Return (X, Y) of the center of cell containing provided text 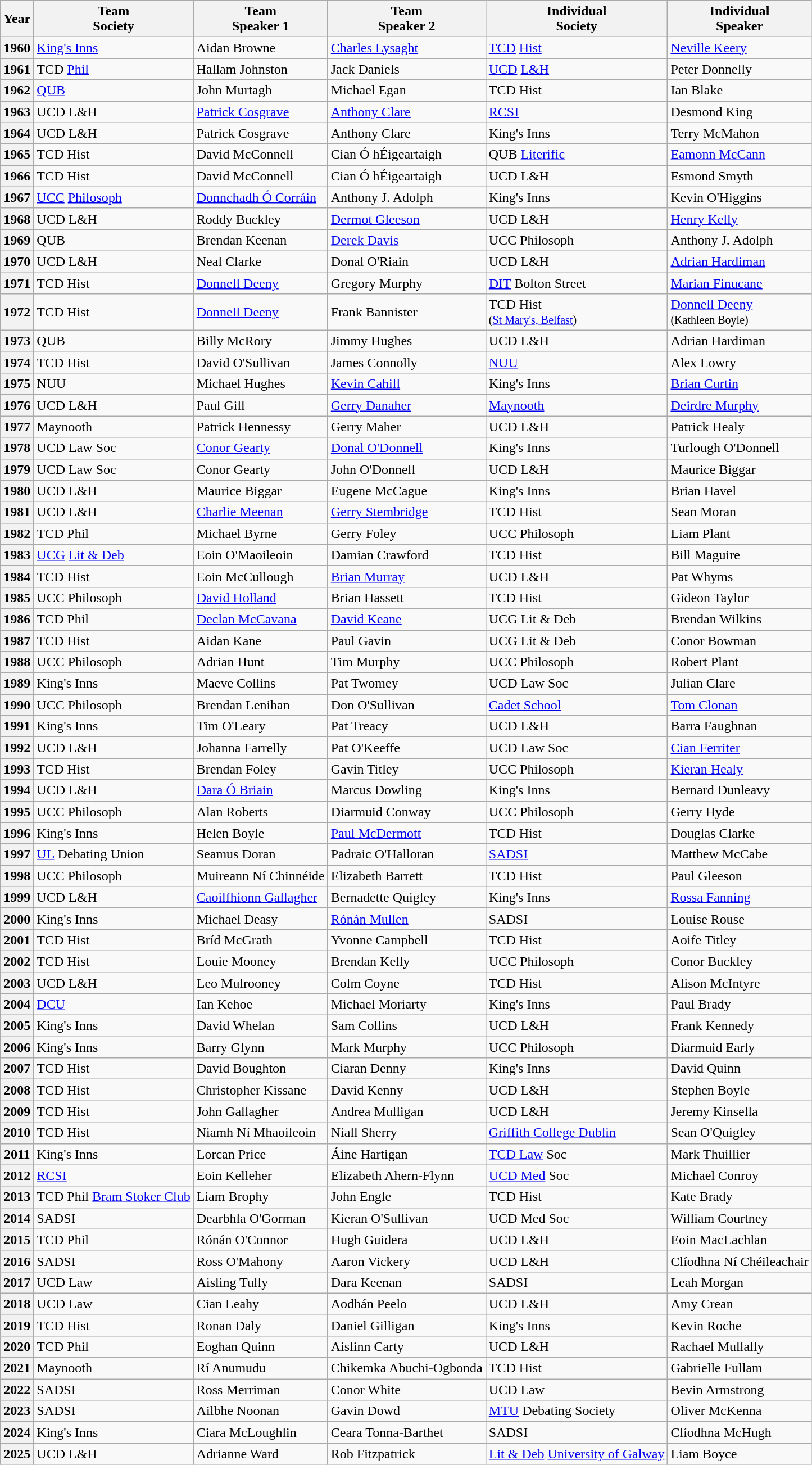
Roddy Buckley (261, 219)
Helen Boyle (261, 833)
Ailbhe Noonan (261, 1411)
Rob Fitzpatrick (407, 1454)
Cadet School (577, 705)
Jeremy Kinsella (740, 1111)
Turlough O'Donnell (740, 448)
TeamSociety (114, 19)
David Keane (407, 619)
1984 (17, 576)
2010 (17, 1133)
1985 (17, 598)
Jimmy Hughes (407, 341)
Terry McMahon (740, 133)
Conor Bowman (740, 640)
Declan McCavana (261, 619)
QUB Literific (577, 155)
1965 (17, 155)
Dara Keenan (407, 1282)
1999 (17, 897)
David Whelan (261, 1026)
DIT Bolton Street (577, 283)
1995 (17, 812)
Rossa Fanning (740, 897)
Don O'Sullivan (407, 705)
Tim Murphy (407, 662)
Paul Gleeson (740, 876)
John O'Donnell (407, 469)
Eoin O'Maoileoin (261, 555)
Bernadette Quigley (407, 897)
Diarmuid Early (740, 1047)
Paul McDermott (407, 833)
Aoife Titley (740, 940)
1979 (17, 469)
Amy Crean (740, 1304)
Donal O'Riain (407, 261)
Brian Murray (407, 576)
Brendan Lenihan (261, 705)
1970 (17, 261)
David Boughton (261, 1069)
Rachael Mullally (740, 1347)
Gerry Danaher (407, 405)
Gerry Hyde (740, 812)
Dara Ó Briain (261, 790)
Brian Curtin (740, 384)
Brian Hassett (407, 598)
Ian Kehoe (261, 1005)
Billy McRory (261, 341)
UL Debating Union (114, 854)
2021 (17, 1368)
Muireann Ní Chinnéide (261, 876)
Aaron Vickery (407, 1261)
2004 (17, 1005)
Damian Crawford (407, 555)
Oliver McKenna (740, 1411)
2014 (17, 1218)
1976 (17, 405)
Dearbhla O'Gorman (261, 1218)
Rónán O'Connor (261, 1240)
2009 (17, 1111)
Tim O'Leary (261, 726)
Kieran Healy (740, 769)
Donnell Deeny(Kathleen Boyle) (740, 313)
2023 (17, 1411)
Conor White (407, 1390)
Seamus Doran (261, 854)
Christopher Kissane (261, 1090)
1968 (17, 219)
MTU Debating Society (577, 1411)
1960 (17, 48)
2022 (17, 1390)
Ciaran Denny (407, 1069)
Pat Twomey (407, 684)
Chikemka Abuchi-Ogbonda (407, 1368)
Gerry Foley (407, 533)
Mark Murphy (407, 1047)
1974 (17, 363)
Gideon Taylor (740, 598)
Clíodhna Ní Chéileachair (740, 1261)
Henry Kelly (740, 219)
Tom Clonan (740, 705)
Eoghan Quinn (261, 1347)
1982 (17, 533)
Rónán Mullen (407, 919)
Andrea Mulligan (407, 1111)
Pat Whyms (740, 576)
DCU (114, 1005)
1986 (17, 619)
Gavin Dowd (407, 1411)
Charlie Meenan (261, 512)
Gabrielle Fullam (740, 1368)
Liam Brophy (261, 1197)
Daniel Gilligan (407, 1325)
Clíodhna McHugh (740, 1432)
Paul Brady (740, 1005)
Brendan Wilkins (740, 619)
2011 (17, 1154)
Liam Boyce (740, 1454)
Kevin Roche (740, 1325)
1983 (17, 555)
Bevin Armstrong (740, 1390)
Elizabeth Ahern-Flynn (407, 1175)
Frank Kennedy (740, 1026)
1962 (17, 91)
1997 (17, 854)
Charles Lysaght (407, 48)
1977 (17, 427)
TCD Phil Bram Stoker Club (114, 1197)
Aidan Browne (261, 48)
Alan Roberts (261, 812)
Sean O'Quigley (740, 1133)
Kate Brady (740, 1197)
Brendan Foley (261, 769)
Jack Daniels (407, 69)
Gerry Stembridge (407, 512)
Douglas Clarke (740, 833)
Donnchadh Ó Corráin (261, 197)
Barra Faughnan (740, 726)
Robert Plant (740, 662)
1987 (17, 640)
Deirdre Murphy (740, 405)
Donal O'Donnell (407, 448)
1993 (17, 769)
Cian Ferriter (740, 748)
Caoilfhionn Gallagher (261, 897)
Michael Egan (407, 91)
Kieran O'Sullivan (407, 1218)
Alison McIntyre (740, 983)
1967 (17, 197)
Marcus Dowling (407, 790)
Conor Buckley (740, 961)
Neville Keery (740, 48)
Derek Davis (407, 240)
Louie Mooney (261, 961)
William Courtney (740, 1218)
Dermot Gleeson (407, 219)
Sean Moran (740, 512)
Colm Coyne (407, 983)
Adrian Hunt (261, 662)
2008 (17, 1090)
Matthew McCabe (740, 854)
Elizabeth Barrett (407, 876)
Pat Treacy (407, 726)
Niall Sherry (407, 1133)
Julian Clare (740, 684)
1980 (17, 491)
1963 (17, 112)
Diarmuid Conway (407, 812)
2005 (17, 1026)
2017 (17, 1282)
2003 (17, 983)
Bríd McGrath (261, 940)
1973 (17, 341)
Hallam Johnston (261, 69)
1981 (17, 512)
Johanna Farrelly (261, 748)
David O'Sullivan (261, 363)
Gregory Murphy (407, 283)
Aislinn Carty (407, 1347)
Niamh Ní Mhaoileoin (261, 1133)
1990 (17, 705)
Bill Maguire (740, 555)
Alex Lowry (740, 363)
Eoin MacLachlan (740, 1240)
Esmond Smyth (740, 176)
2020 (17, 1347)
Aidan Kane (261, 640)
Michael Byrne (261, 533)
1989 (17, 684)
Áine Hartigan (407, 1154)
2001 (17, 940)
Mark Thuillier (740, 1154)
Year (17, 19)
Eamonn McCann (740, 155)
Frank Bannister (407, 313)
Yvonne Campbell (407, 940)
Gavin Titley (407, 769)
Louise Rouse (740, 919)
Ciara McLoughlin (261, 1432)
Eoin McCullough (261, 576)
1972 (17, 313)
1969 (17, 240)
1991 (17, 726)
Michael Conroy (740, 1175)
John Gallagher (261, 1111)
Griffith College Dublin (577, 1133)
Paul Gill (261, 405)
Brendan Keenan (261, 240)
Patrick Healy (740, 427)
2012 (17, 1175)
David Kenny (407, 1090)
TeamSpeaker 1 (261, 19)
Padraic O'Halloran (407, 854)
1971 (17, 283)
1966 (17, 176)
Stephen Boyle (740, 1090)
Michael Moriarty (407, 1005)
1992 (17, 748)
Cian Leahy (261, 1304)
IndividualSociety (577, 19)
Paul Gavin (407, 640)
Hugh Guidera (407, 1240)
Ross Merriman (261, 1390)
Neal Clarke (261, 261)
TCD Law Soc (577, 1154)
2013 (17, 1197)
1978 (17, 448)
1961 (17, 69)
Gerry Maher (407, 427)
Lorcan Price (261, 1154)
John Murtagh (261, 91)
Michael Hughes (261, 384)
Brian Havel (740, 491)
Leo Mulrooney (261, 983)
TCD Hist(St Mary's, Belfast) (577, 313)
Rí Anumudu (261, 1368)
Liam Plant (740, 533)
Ronan Daly (261, 1325)
1988 (17, 662)
Pat O'Keeffe (407, 748)
2000 (17, 919)
Ian Blake (740, 91)
1998 (17, 876)
Leah Morgan (740, 1282)
Eugene McCague (407, 491)
1975 (17, 384)
John Engle (407, 1197)
Kevin O'Higgins (740, 197)
Eoin Kelleher (261, 1175)
Ross O'Mahony (261, 1261)
TeamSpeaker 2 (407, 19)
Adrianne Ward (261, 1454)
2025 (17, 1454)
Patrick Hennessy (261, 427)
2019 (17, 1325)
Kevin Cahill (407, 384)
Bernard Dunleavy (740, 790)
James Connolly (407, 363)
Maeve Collins (261, 684)
Aisling Tully (261, 1282)
2006 (17, 1047)
Michael Deasy (261, 919)
Peter Donnelly (740, 69)
2002 (17, 961)
1994 (17, 790)
2018 (17, 1304)
Marian Finucane (740, 283)
2016 (17, 1261)
David Holland (261, 598)
Brendan Kelly (407, 961)
1996 (17, 833)
Barry Glynn (261, 1047)
1964 (17, 133)
Sam Collins (407, 1026)
Lit & Deb University of Galway (577, 1454)
2024 (17, 1432)
David Quinn (740, 1069)
Desmond King (740, 112)
Aodhán Peelo (407, 1304)
IndividualSpeaker (740, 19)
2015 (17, 1240)
Ceara Tonna-Barthet (407, 1432)
2007 (17, 1069)
